From the cell containing the given text, extract its center point as (X, Y) coordinate. 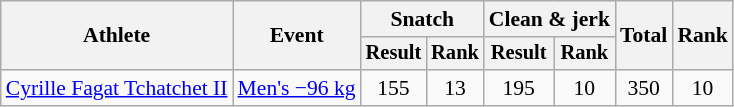
195 (519, 88)
Athlete (117, 36)
350 (644, 88)
155 (394, 88)
Clean & jerk (550, 19)
Men's −96 kg (297, 88)
Total (644, 36)
Snatch (422, 19)
Event (297, 36)
13 (455, 88)
Cyrille Fagat Tchatchet II (117, 88)
